Return (X, Y) of the center of cell containing provided text 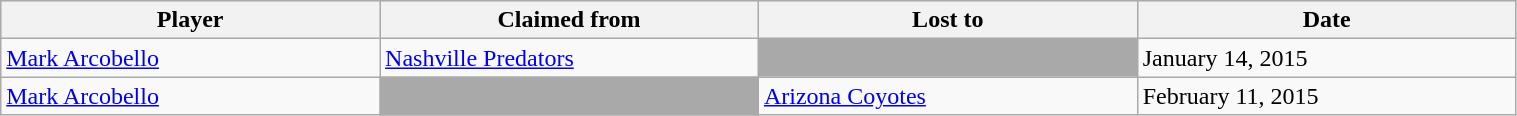
Date (1326, 20)
Lost to (948, 20)
Player (190, 20)
Nashville Predators (570, 58)
Arizona Coyotes (948, 96)
February 11, 2015 (1326, 96)
January 14, 2015 (1326, 58)
Claimed from (570, 20)
